Return the (x, y) coordinate for the center point of the cell that contains the specified text.  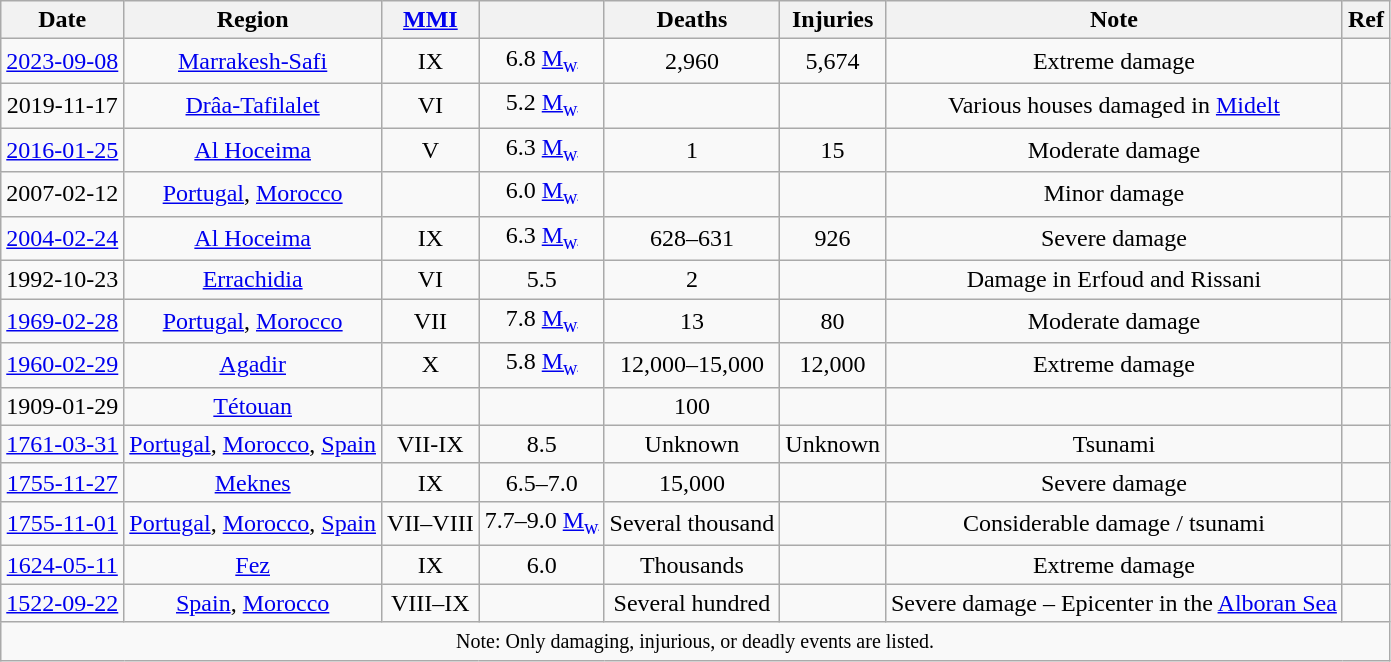
5.2 Mw (542, 105)
7.7–9.0 Mw (542, 523)
12,000 (833, 365)
Minor damage (1114, 194)
1761-03-31 (62, 444)
6.0 Mw (542, 194)
Region (253, 20)
80 (833, 321)
926 (833, 238)
Note (1114, 20)
1969-02-28 (62, 321)
VIII–IX (431, 603)
V (431, 150)
1960-02-29 (62, 365)
2007-02-12 (62, 194)
Tétouan (253, 406)
6.8 Mw (542, 61)
Spain, Morocco (253, 603)
2023-09-08 (62, 61)
Several hundred (692, 603)
7.8 Mw (542, 321)
Several thousand (692, 523)
Damage in Erfoud and Rissani (1114, 280)
Tsunami (1114, 444)
5.5 (542, 280)
Meknes (253, 482)
Various houses damaged in Midelt (1114, 105)
8.5 (542, 444)
628–631 (692, 238)
13 (692, 321)
X (431, 365)
Fez (253, 565)
1909-01-29 (62, 406)
VII-IX (431, 444)
2004-02-24 (62, 238)
1992-10-23 (62, 280)
Errachidia (253, 280)
Thousands (692, 565)
15,000 (692, 482)
1755-11-01 (62, 523)
Marrakesh-Safi (253, 61)
VII (431, 321)
1624-05-11 (62, 565)
Deaths (692, 20)
1755-11-27 (62, 482)
Severe damage – Epicenter in the Alboran Sea (1114, 603)
6.0 (542, 565)
6.5–7.0 (542, 482)
Note: Only damaging, injurious, or deadly events are listed. (696, 641)
MMI (431, 20)
Drâa-Tafilalet (253, 105)
Considerable damage / tsunami (1114, 523)
Injuries (833, 20)
2019-11-17 (62, 105)
1 (692, 150)
1522-09-22 (62, 603)
15 (833, 150)
Ref (1366, 20)
100 (692, 406)
Date (62, 20)
2 (692, 280)
12,000–15,000 (692, 365)
VII–VIII (431, 523)
2016-01-25 (62, 150)
5.8 Mw (542, 365)
5,674 (833, 61)
2,960 (692, 61)
Agadir (253, 365)
